Extract the (x, y) coordinate from the center of the cell holding the provided text.  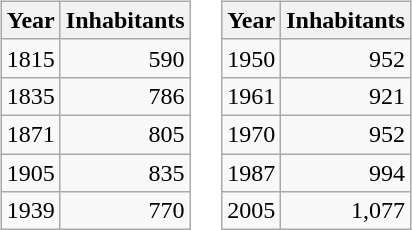
2005 (252, 211)
590 (125, 58)
994 (346, 173)
1835 (30, 96)
805 (125, 134)
921 (346, 96)
1987 (252, 173)
1,077 (346, 211)
1871 (30, 134)
1939 (30, 211)
1970 (252, 134)
1961 (252, 96)
770 (125, 211)
786 (125, 96)
1815 (30, 58)
1950 (252, 58)
1905 (30, 173)
835 (125, 173)
